Determine the (x, y) coordinate at the center of the cell enclosing the given text.  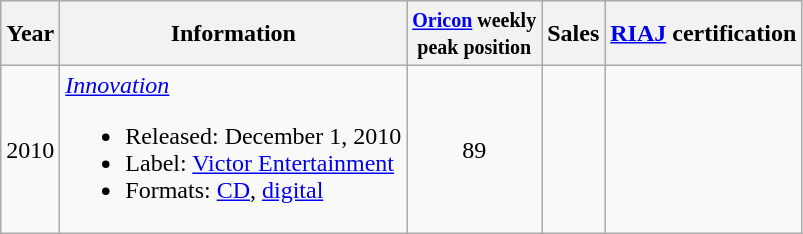
RIAJ certification (704, 34)
2010 (30, 150)
Information (234, 34)
Oricon weeklypeak position (474, 34)
InnovationReleased: December 1, 2010Label: Victor EntertainmentFormats: CD, digital (234, 150)
89 (474, 150)
Year (30, 34)
Sales (574, 34)
